For the text-containing cell, return its midpoint in (X, Y) coordinate format. 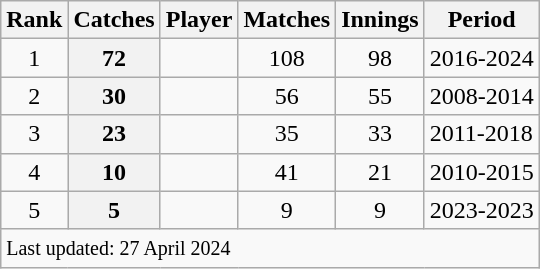
2 (34, 96)
4 (34, 172)
21 (380, 172)
1 (34, 58)
Innings (380, 20)
2016-2024 (482, 58)
2008-2014 (482, 96)
Period (482, 20)
Matches (287, 20)
10 (114, 172)
2010-2015 (482, 172)
33 (380, 134)
108 (287, 58)
Rank (34, 20)
23 (114, 134)
56 (287, 96)
Player (199, 20)
35 (287, 134)
55 (380, 96)
2023-2023 (482, 210)
Last updated: 27 April 2024 (270, 248)
72 (114, 58)
2011-2018 (482, 134)
30 (114, 96)
Catches (114, 20)
3 (34, 134)
41 (287, 172)
98 (380, 58)
